Identify which cell holds the provided text, then report its [x, y] central coordinate. 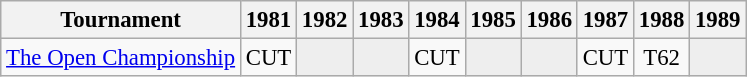
1987 [605, 20]
Tournament [121, 20]
1981 [268, 20]
1984 [437, 20]
T62 [661, 58]
1989 [718, 20]
1986 [549, 20]
1985 [493, 20]
1988 [661, 20]
1982 [325, 20]
1983 [381, 20]
The Open Championship [121, 58]
